Extract the [X, Y] coordinate from the center of the cell holding the provided text.  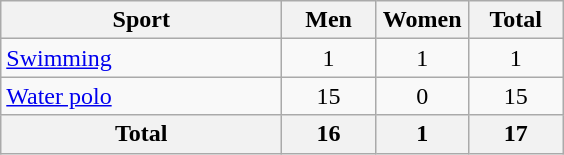
Men [329, 20]
Women [422, 20]
Swimming [142, 58]
Water polo [142, 96]
17 [516, 134]
Sport [142, 20]
0 [422, 96]
16 [329, 134]
